Identify which cell holds the provided text, then report its [x, y] central coordinate. 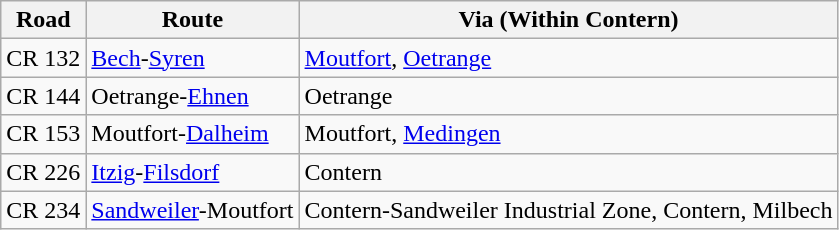
Moutfort, Medingen [568, 134]
Contern-Sandweiler Industrial Zone, Contern, Milbech [568, 210]
Sandweiler-Moutfort [192, 210]
Oetrange [568, 96]
CR 144 [44, 96]
CR 153 [44, 134]
Route [192, 20]
Bech-Syren [192, 58]
Moutfort-Dalheim [192, 134]
Via (Within Contern) [568, 20]
Itzig-Filsdorf [192, 172]
CR 234 [44, 210]
CR 132 [44, 58]
CR 226 [44, 172]
Moutfort, Oetrange [568, 58]
Contern [568, 172]
Road [44, 20]
Oetrange-Ehnen [192, 96]
